Identify which cell holds the provided text, then report its [X, Y] central coordinate. 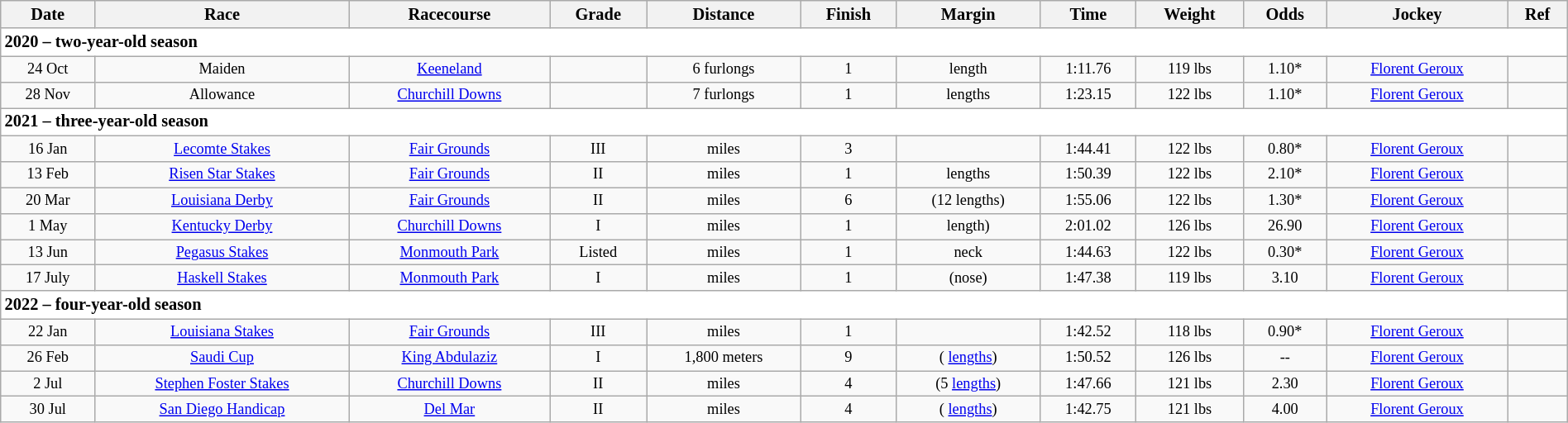
17 July [48, 278]
2 Jul [48, 383]
0.90* [1285, 330]
1:23.15 [1088, 94]
1:42.75 [1088, 408]
1:42.52 [1088, 330]
(5 lengths) [968, 383]
Maiden [222, 69]
Lecomte Stakes [222, 149]
Saudi Cup [222, 357]
Stephen Foster Stakes [222, 383]
Listed [599, 251]
Keeneland [449, 69]
Time [1088, 14]
1:50.52 [1088, 357]
2021 – three-year-old season [784, 121]
1:47.38 [1088, 278]
0.30* [1285, 251]
1:44.41 [1088, 149]
length) [968, 226]
9 [849, 357]
San Diego Handicap [222, 408]
7 furlongs [724, 94]
118 lbs [1189, 330]
Distance [724, 14]
Kentucky Derby [222, 226]
Louisiana Derby [222, 200]
Date [48, 14]
1.30* [1285, 200]
4.00 [1285, 408]
26.90 [1285, 226]
26 Feb [48, 357]
Finish [849, 14]
24 Oct [48, 69]
King Abdulaziz [449, 357]
1:55.06 [1088, 200]
2020 – two-year-old season [784, 42]
1:11.76 [1088, 69]
Race [222, 14]
2.30 [1285, 383]
1:47.66 [1088, 383]
Margin [968, 14]
neck [968, 251]
(nose) [968, 278]
30 Jul [48, 408]
13 Jun [48, 251]
1,800 meters [724, 357]
Pegasus Stakes [222, 251]
1:50.39 [1088, 173]
Weight [1189, 14]
Allowance [222, 94]
Ref [1538, 14]
Louisiana Stakes [222, 330]
1:44.63 [1088, 251]
(12 lengths) [968, 200]
3 [849, 149]
Haskell Stakes [222, 278]
6 [849, 200]
2022 – four-year-old season [784, 305]
20 Mar [48, 200]
3.10 [1285, 278]
0.80* [1285, 149]
Grade [599, 14]
28 Nov [48, 94]
length [968, 69]
22 Jan [48, 330]
Del Mar [449, 408]
Jockey [1417, 14]
2.10* [1285, 173]
1 May [48, 226]
-- [1285, 357]
6 furlongs [724, 69]
Risen Star Stakes [222, 173]
Racecourse [449, 14]
16 Jan [48, 149]
13 Feb [48, 173]
Odds [1285, 14]
2:01.02 [1088, 226]
